Output the (x, y) coordinate of the center of the cell containing the given text.  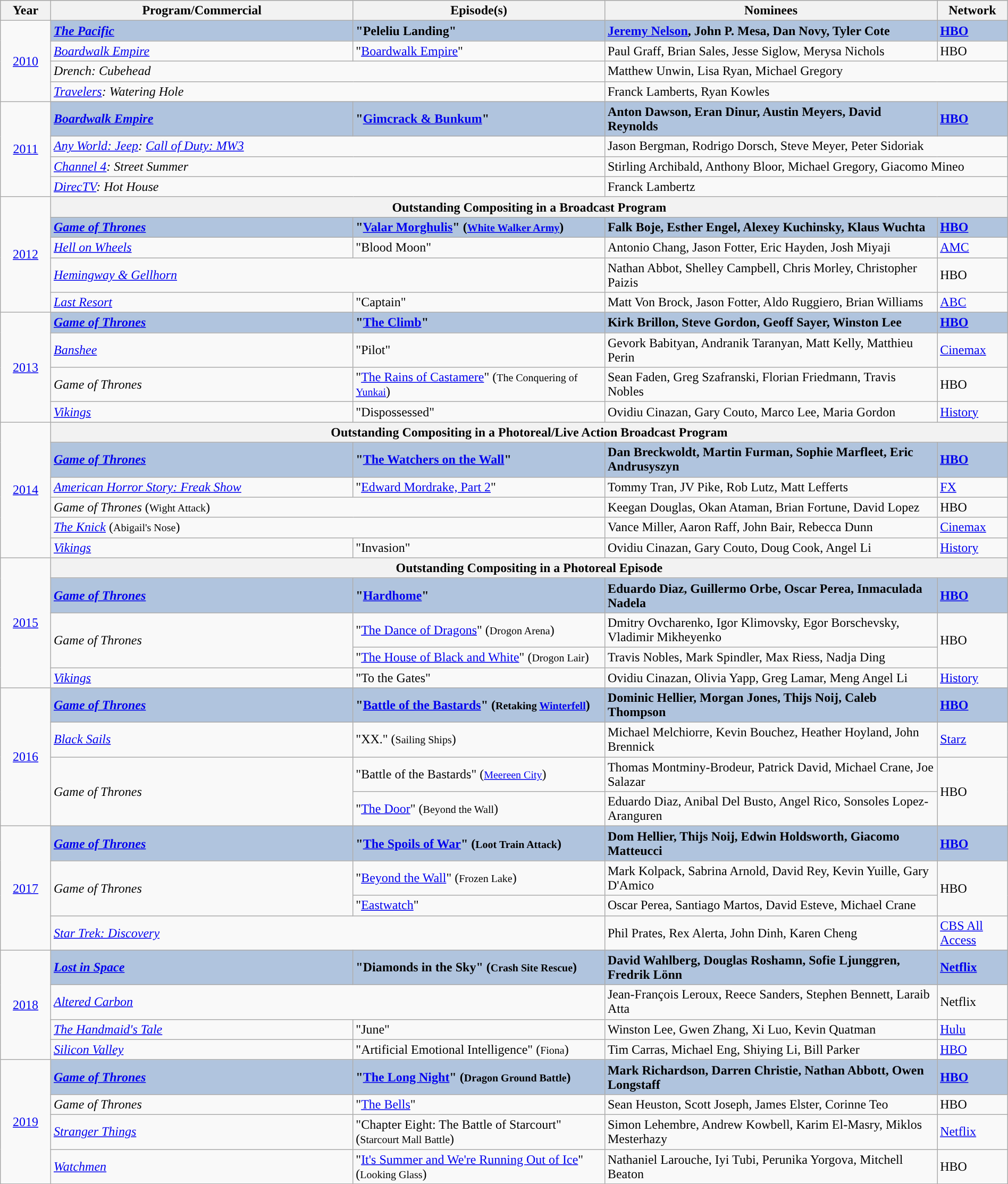
Outstanding Compositing in a Broadcast Program (529, 207)
"The House of Black and White" (Drogon Lair) (479, 657)
2015 (26, 623)
"The Spoils of War" (Loot Train Attack) (479, 843)
Dominic Hellier, Morgan Jones, Thijs Noij, Caleb Thompson (771, 705)
Dan Breckwoldt, Martin Furman, Sophie Marfleet, Eric Andrusyszyn (771, 459)
"Pilot" (479, 350)
"Eastwatch" (479, 905)
2012 (26, 254)
"Valar Morghulis" (White Walker Army) (479, 227)
ABC (973, 303)
Kirk Brillon, Steve Gordon, Geoff Sayer, Winston Lee (771, 323)
FX (973, 487)
Travelers: Watering Hole (327, 91)
Franck Lambertz (806, 187)
2014 (26, 490)
"Artificial Emotional Intelligence" (Fiona) (479, 1049)
"Invasion" (479, 548)
Stirling Archibald, Anthony Bloor, Michael Gregory, Giacomo Mineo (806, 166)
Episode(s) (479, 11)
Mark Kolpack, Sabrina Arnold, David Rey, Kevin Yuille, Gary D'Amico (771, 878)
"Dispossessed" (479, 412)
Keegan Douglas, Okan Ataman, Brian Fortune, David Lopez (771, 507)
Antonio Chang, Jason Fotter, Eric Hayden, Josh Miyaji (771, 247)
Jean-François Leroux, Reece Sanders, Stephen Bennett, Laraib Atta (771, 1002)
Travis Nobles, Mark Spindler, Max Riess, Nadja Ding (771, 657)
"The Rains of Castamere" (The Conquering of Yunkai) (479, 385)
Falk Boje, Esther Engel, Alexey Kuchinsky, Klaus Wuchta (771, 227)
Mark Richardson, Darren Christie, Nathan Abbott, Owen Longstaff (771, 1077)
Thomas Montminy-Brodeur, Patrick David, Michael Crane, Joe Salazar (771, 774)
Ovidiu Cinazan, Gary Couto, Doug Cook, Angel Li (771, 548)
Tommy Tran, JV Pike, Rob Lutz, Matt Lefferts (771, 487)
Game of Thrones (Wight Attack) (327, 507)
Ovidiu Cinazan, Gary Couto, Marco Lee, Maria Gordon (771, 412)
"Blood Moon" (479, 247)
Year (26, 11)
"To the Gates" (479, 678)
Drench: Cubehead (327, 71)
Tim Carras, Michael Eng, Shiying Li, Bill Parker (771, 1049)
"The Dance of Dragons" (Drogon Arena) (479, 629)
Ovidiu Cinazan, Olivia Yapp, Greg Lamar, Meng Angel Li (771, 678)
"Captain" (479, 303)
American Horror Story: Freak Show (201, 487)
"Beyond the Wall" (Frozen Lake) (479, 878)
Hemingway & Gellhorn (327, 274)
Last Resort (201, 303)
AMC (973, 247)
Jeremy Nelson, John P. Mesa, Dan Novy, Tyler Cote (771, 31)
CBS All Access (973, 933)
Matthew Unwin, Lisa Ryan, Michael Gregory (806, 71)
David Wahlberg, Douglas Roshamn, Sofie Ljunggren, Fredrik Lönn (771, 968)
Star Trek: Discovery (327, 933)
Gevork Babityan, Andranik Taranyan, Matt Kelly, Matthieu Perin (771, 350)
Silicon Valley (201, 1049)
Winston Lee, Gwen Zhang, Xi Luo, Kevin Quatman (771, 1029)
Jason Bergman, Rodrigo Dorsch, Steve Meyer, Peter Sidoriak (806, 146)
The Knick (Abigail's Nose) (327, 527)
Nathaniel Larouche, Iyi Tubi, Perunika Yorgova, Mitchell Beaton (771, 1166)
"Gimcrack & Bunkum" (479, 119)
"The Bells" (479, 1104)
Altered Carbon (327, 1002)
2017 (26, 888)
"Diamonds in the Sky" (Crash Site Rescue) (479, 968)
Franck Lamberts, Ryan Kowles (806, 91)
Stranger Things (201, 1131)
Anton Dawson, Eran Dinur, Austin Meyers, David Reynolds (771, 119)
Nathan Abbot, Shelley Campbell, Chris Morley, Christopher Paizis (771, 274)
"Chapter Eight: The Battle of Starcourt" (Starcourt Mall Battle) (479, 1131)
Eduardo Diaz, Guillermo Orbe, Oscar Perea, Inmaculada Nadela (771, 595)
DirecTV: Hot House (327, 187)
Eduardo Diaz, Anibal Del Busto, Angel Rico, Sonsoles Lopez-Aranguren (771, 809)
Network (973, 11)
"June" (479, 1029)
Oscar Perea, Santiago Martos, David Esteve, Michael Crane (771, 905)
Phil Prates, Rex Alerta, John Dinh, Karen Cheng (771, 933)
Hulu (973, 1029)
Program/Commercial (201, 11)
Channel 4: Street Summer (327, 166)
Any World: Jeep: Call of Duty: MW3 (327, 146)
2010 (26, 61)
Vance Miller, Aaron Raff, John Bair, Rebecca Dunn (771, 527)
Nominees (771, 11)
"XX." (Sailing Ships) (479, 740)
"Hardhome" (479, 595)
Black Sails (201, 740)
"The Climb" (479, 323)
"It's Summer and We're Running Out of Ice" (Looking Glass) (479, 1166)
Lost in Space (201, 968)
Watchmen (201, 1166)
Banshee (201, 350)
Dom Hellier, Thijs Noij, Edwin Holdsworth, Giacomo Matteucci (771, 843)
"Battle of the Bastards" (Retaking Winterfell) (479, 705)
The Handmaid's Tale (201, 1029)
Matt Von Brock, Jason Fotter, Aldo Ruggiero, Brian Williams (771, 303)
Michael Melchiorre, Kevin Bouchez, Heather Hoyland, John Brennick (771, 740)
Paul Graff, Brian Sales, Jesse Siglow, Merysa Nichols (771, 51)
"Boardwalk Empire" (479, 51)
2019 (26, 1122)
"The Door" (Beyond the Wall) (479, 809)
2013 (26, 367)
2018 (26, 1005)
"The Long Night" (Dragon Ground Battle) (479, 1077)
Hell on Wheels (201, 247)
Simon Lehembre, Andrew Kowbell, Karim El-Masry, Miklos Mesterhazy (771, 1131)
Dmitry Ovcharenko, Igor Klimovsky, Egor Borschevsky, Vladimir Mikheyenko (771, 629)
Starz (973, 740)
Outstanding Compositing in a Photoreal/Live Action Broadcast Program (529, 432)
"Battle of the Bastards" (Meereen City) (479, 774)
"The Watchers on the Wall" (479, 459)
"Edward Mordrake, Part 2" (479, 487)
"Peleliu Landing" (479, 31)
Sean Heuston, Scott Joseph, James Elster, Corinne Teo (771, 1104)
2011 (26, 149)
Outstanding Compositing in a Photoreal Episode (529, 568)
2016 (26, 757)
Sean Faden, Greg Szafranski, Florian Friedmann, Travis Nobles (771, 385)
The Pacific (201, 31)
